Scan for the cell matching the given text and deliver its [x, y] coordinate at center. 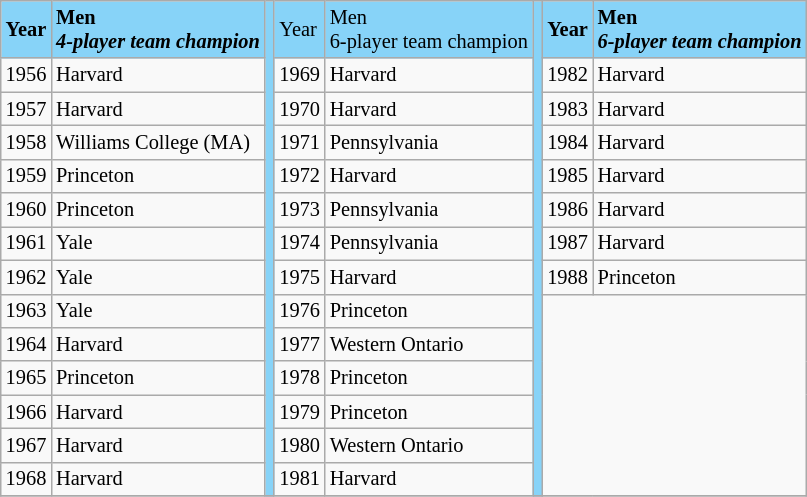
1984 [567, 142]
1981 [299, 479]
1976 [299, 311]
1959 [26, 176]
1962 [26, 277]
1969 [299, 75]
1957 [26, 109]
1979 [299, 412]
1956 [26, 75]
1964 [26, 344]
1977 [299, 344]
1961 [26, 243]
1967 [26, 445]
1973 [299, 210]
1972 [299, 176]
1985 [567, 176]
1983 [567, 109]
1974 [299, 243]
1965 [26, 378]
1958 [26, 142]
1968 [26, 479]
1982 [567, 75]
1971 [299, 142]
1987 [567, 243]
1966 [26, 412]
Williams College (MA) [158, 142]
1988 [567, 277]
1975 [299, 277]
Men4-player team champion [158, 29]
1960 [26, 210]
1980 [299, 445]
1978 [299, 378]
1986 [567, 210]
1970 [299, 109]
1963 [26, 311]
